Determine the [X, Y] coordinate at the center of the cell enclosing the given text.  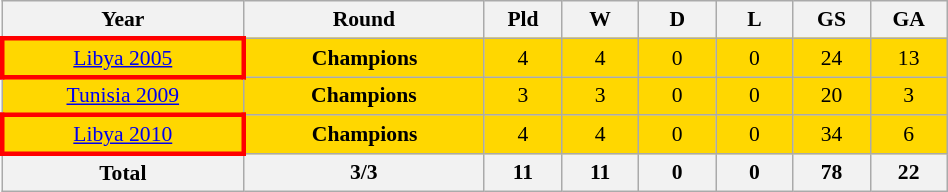
GS [832, 20]
Libya 2005 [122, 58]
78 [832, 172]
13 [908, 58]
24 [832, 58]
Pld [522, 20]
Year [122, 20]
L [754, 20]
34 [832, 136]
Libya 2010 [122, 136]
Total [122, 172]
Round [364, 20]
W [600, 20]
Tunisia 2009 [122, 96]
22 [908, 172]
D [678, 20]
GA [908, 20]
6 [908, 136]
20 [832, 96]
3/3 [364, 172]
